Scan for the cell matching the given text and deliver its [X, Y] coordinate at center. 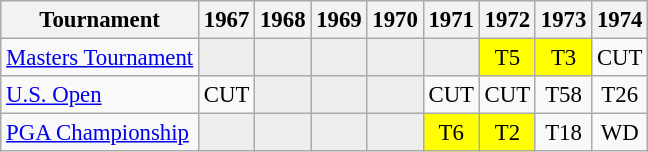
1972 [507, 20]
Masters Tournament [100, 58]
1969 [339, 20]
WD [620, 133]
1974 [620, 20]
T5 [507, 58]
1973 [563, 20]
T2 [507, 133]
T26 [620, 95]
U.S. Open [100, 95]
T3 [563, 58]
T6 [451, 133]
T58 [563, 95]
T18 [563, 133]
1967 [227, 20]
Tournament [100, 20]
1968 [283, 20]
PGA Championship [100, 133]
1971 [451, 20]
1970 [395, 20]
